Output the (x, y) coordinate of the center of the cell containing the given text.  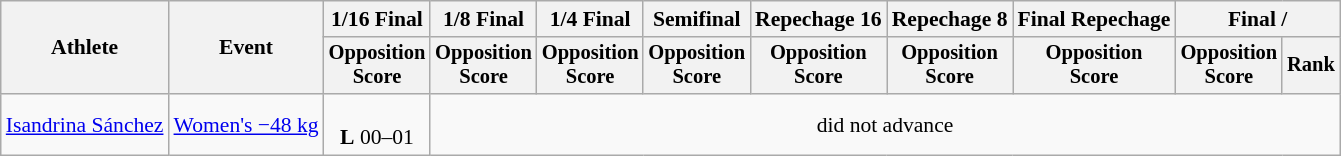
Women's −48 kg (246, 124)
did not advance (884, 124)
Rank (1311, 66)
L 00–01 (378, 124)
Event (246, 48)
Repechage 8 (950, 19)
Semifinal (696, 19)
Repechage 16 (818, 19)
1/16 Final (378, 19)
1/8 Final (484, 19)
Isandrina Sánchez (85, 124)
Athlete (85, 48)
Final Repechage (1094, 19)
1/4 Final (590, 19)
Final / (1258, 19)
